Search for the cell housing the specified text and yield its [X, Y] center coordinate. 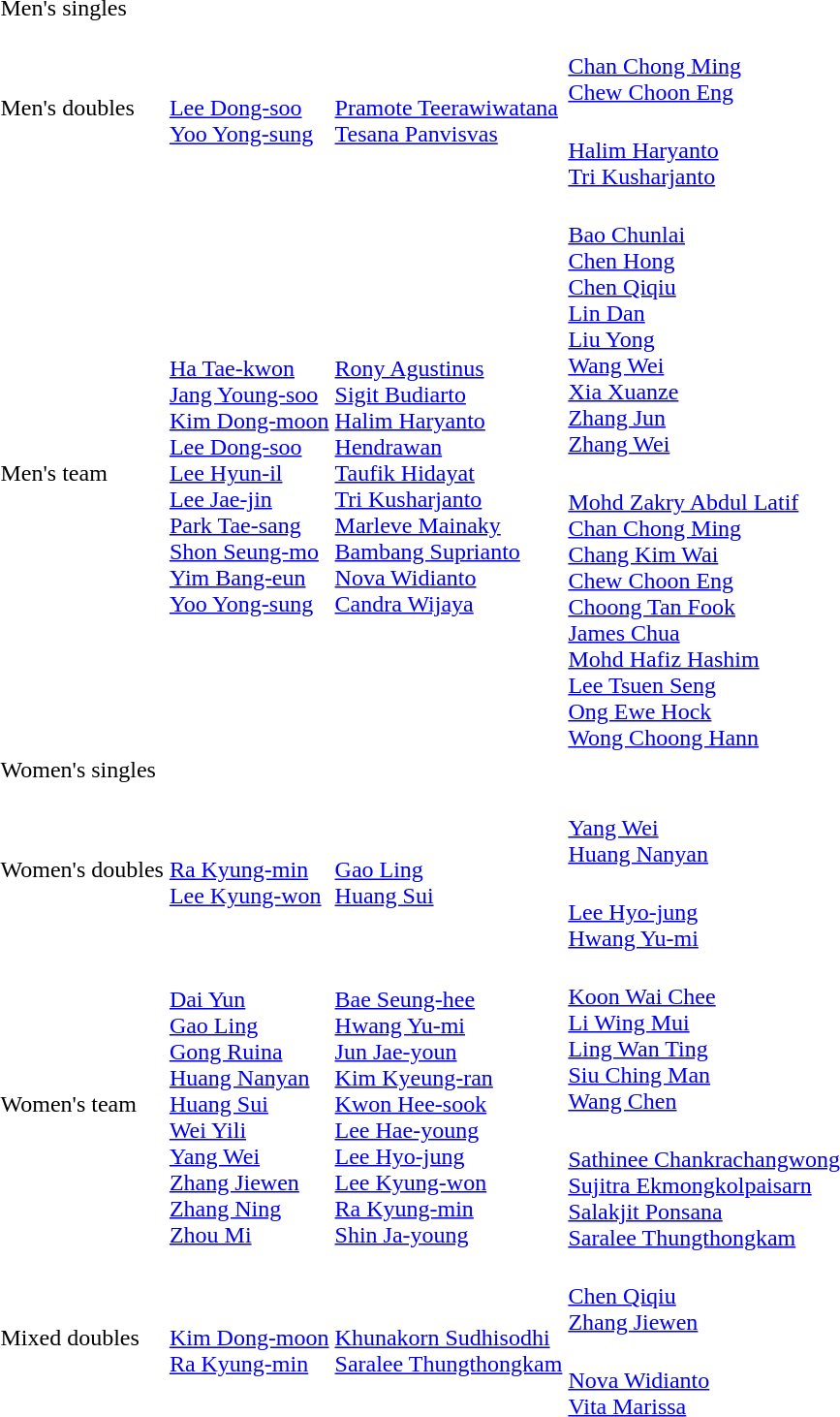
Ha Tae-kwonJang Young-sooKim Dong-moonLee Dong-sooLee Hyun-ilLee Jae-jinPark Tae-sangShon Seung-moYim Bang-eunYoo Yong-sung [249, 473]
Ra Kyung-minLee Kyung-won [249, 870]
Bae Seung-heeHwang Yu-miJun Jae-younKim Kyeung-ranKwon Hee-sookLee Hae-youngLee Hyo-jungLee Kyung-wonRa Kyung-minShin Ja-young [449, 1104]
Pramote TeerawiwatanaTesana Panvisvas [449, 109]
Gao LingHuang Sui [449, 870]
Dai YunGao LingGong RuinaHuang NanyanHuang SuiWei YiliYang WeiZhang JiewenZhang NingZhou Mi [249, 1104]
Lee Dong-sooYoo Yong-sung [249, 109]
Rony AgustinusSigit BudiartoHalim HaryantoHendrawanTaufik HidayatTri KusharjantoMarleve MainakyBambang SupriantoNova WidiantoCandra Wijaya [449, 473]
